From the cell containing the given text, extract its center point as [x, y] coordinate. 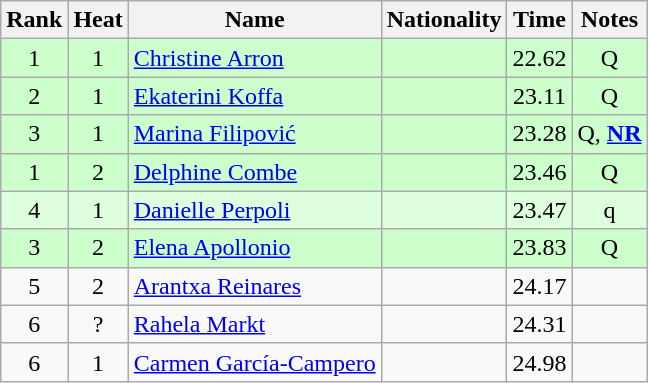
24.98 [540, 362]
Delphine Combe [254, 172]
Name [254, 20]
Arantxa Reinares [254, 286]
Marina Filipović [254, 134]
Rahela Markt [254, 324]
24.17 [540, 286]
Notes [610, 20]
Christine Arron [254, 58]
Elena Apollonio [254, 248]
Carmen García-Campero [254, 362]
23.83 [540, 248]
23.47 [540, 210]
24.31 [540, 324]
23.28 [540, 134]
Danielle Perpoli [254, 210]
Time [540, 20]
? [98, 324]
q [610, 210]
Q, NR [610, 134]
22.62 [540, 58]
23.46 [540, 172]
5 [34, 286]
4 [34, 210]
Nationality [444, 20]
Rank [34, 20]
Ekaterini Koffa [254, 96]
23.11 [540, 96]
Heat [98, 20]
